Pinpoint the cell where the given text exists, returning its [x, y] midpoint coordinate. 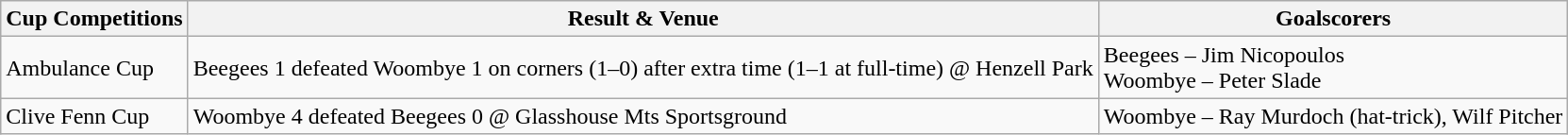
Woombye 4 defeated Beegees 0 @ Glasshouse Mts Sportsground [643, 116]
Cup Competitions [94, 19]
Clive Fenn Cup [94, 116]
Result & Venue [643, 19]
Beegees 1 defeated Woombye 1 on corners (1–0) after extra time (1–1 at full-time) @ Henzell Park [643, 68]
Goalscorers [1333, 19]
Ambulance Cup [94, 68]
Beegees – Jim NicopoulosWoombye – Peter Slade [1333, 68]
Woombye – Ray Murdoch (hat-trick), Wilf Pitcher [1333, 116]
